Capture the cell that displays the provided text and extract its [x, y] central coordinate. 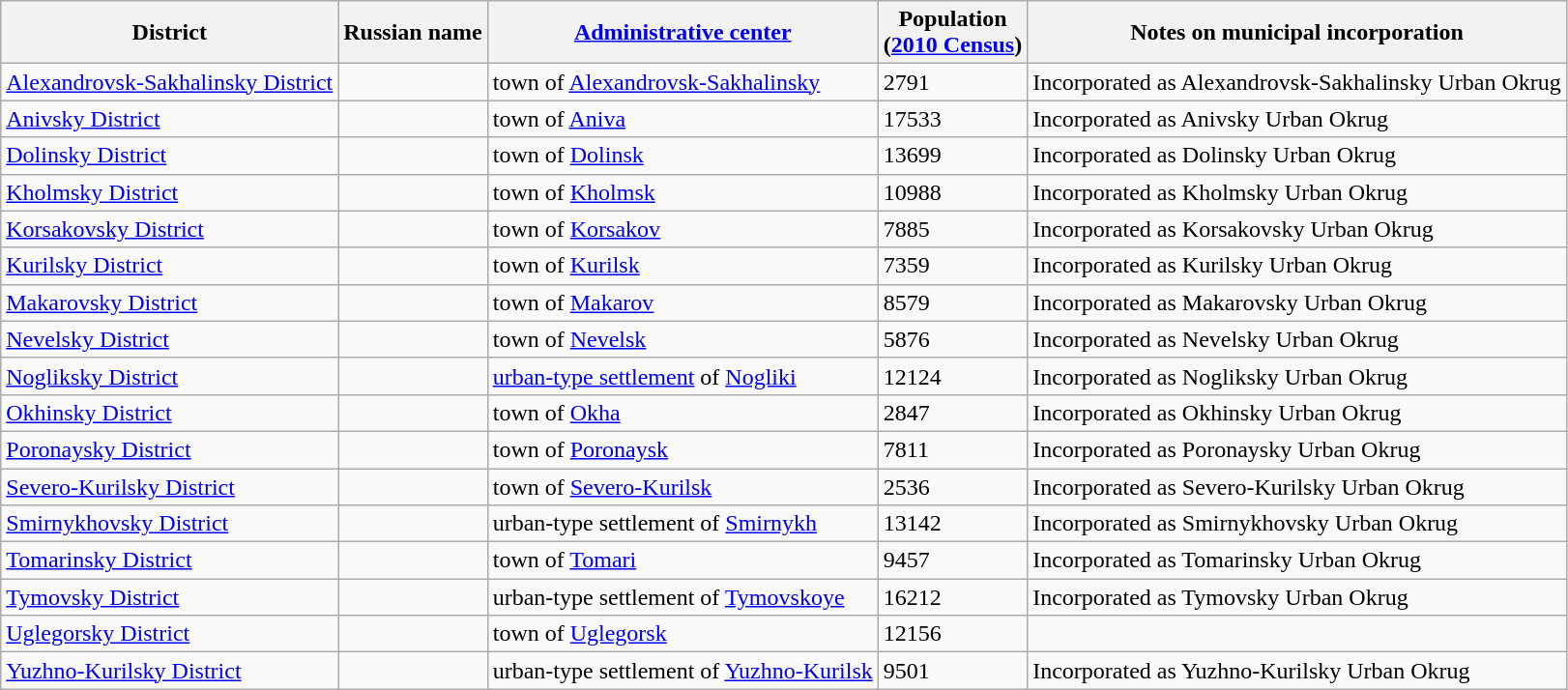
2536 [952, 486]
town of Dolinsk [682, 156]
5876 [952, 339]
Incorporated as Anivsky Urban Okrug [1297, 119]
16212 [952, 597]
Incorporated as Nevelsky Urban Okrug [1297, 339]
town of Severo-Kurilsk [682, 486]
9457 [952, 561]
town of Alexandrovsk-Sakhalinsky [682, 82]
Anivsky District [170, 119]
Makarovsky District [170, 302]
town of Korsakov [682, 229]
Poronaysky District [170, 449]
Kholmsky District [170, 192]
town of Poronaysk [682, 449]
town of Nevelsk [682, 339]
Notes on municipal incorporation [1297, 33]
7811 [952, 449]
Incorporated as Yuzhno-Kurilsky Urban Okrug [1297, 671]
Dolinsky District [170, 156]
Tomarinsky District [170, 561]
urban-type settlement of Nogliki [682, 376]
Alexandrovsk-Sakhalinsky District [170, 82]
town of Kholmsk [682, 192]
town of Aniva [682, 119]
urban-type settlement of Smirnykh [682, 524]
urban-type settlement of Yuzhno-Kurilsk [682, 671]
town of Makarov [682, 302]
Incorporated as Kholmsky Urban Okrug [1297, 192]
Administrative center [682, 33]
Korsakovsky District [170, 229]
Incorporated as Tomarinsky Urban Okrug [1297, 561]
Incorporated as Kurilsky Urban Okrug [1297, 266]
Yuzhno-Kurilsky District [170, 671]
Okhinsky District [170, 413]
9501 [952, 671]
Kurilsky District [170, 266]
17533 [952, 119]
7885 [952, 229]
Severo-Kurilsky District [170, 486]
13699 [952, 156]
Uglegorsky District [170, 634]
Incorporated as Makarovsky Urban Okrug [1297, 302]
urban-type settlement of Tymovskoye [682, 597]
town of Tomari [682, 561]
2847 [952, 413]
Russian name [413, 33]
Incorporated as Tymovsky Urban Okrug [1297, 597]
12124 [952, 376]
town of Okha [682, 413]
Tymovsky District [170, 597]
10988 [952, 192]
8579 [952, 302]
Incorporated as Korsakovsky Urban Okrug [1297, 229]
Incorporated as Poronaysky Urban Okrug [1297, 449]
town of Kurilsk [682, 266]
Smirnykhovsky District [170, 524]
Incorporated as Smirnykhovsky Urban Okrug [1297, 524]
Nogliksky District [170, 376]
Incorporated as Alexandrovsk-Sakhalinsky Urban Okrug [1297, 82]
District [170, 33]
Population(2010 Census) [952, 33]
12156 [952, 634]
Nevelsky District [170, 339]
2791 [952, 82]
Incorporated as Dolinsky Urban Okrug [1297, 156]
13142 [952, 524]
Incorporated as Okhinsky Urban Okrug [1297, 413]
town of Uglegorsk [682, 634]
Incorporated as Nogliksky Urban Okrug [1297, 376]
Incorporated as Severo-Kurilsky Urban Okrug [1297, 486]
7359 [952, 266]
